Capture the cell that displays the provided text and extract its [X, Y] central coordinate. 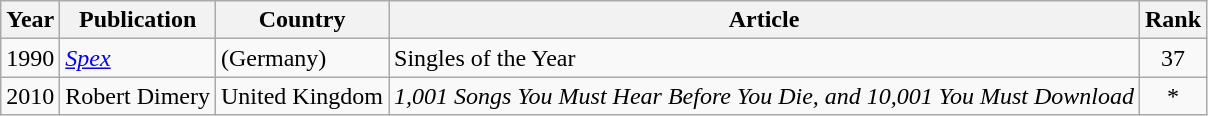
Country [302, 20]
United Kingdom [302, 96]
2010 [30, 96]
1,001 Songs You Must Hear Before You Die, and 10,001 You Must Download [764, 96]
Article [764, 20]
Spex [138, 58]
1990 [30, 58]
(Germany) [302, 58]
* [1172, 96]
Rank [1172, 20]
Robert Dimery [138, 96]
37 [1172, 58]
Year [30, 20]
Publication [138, 20]
Singles of the Year [764, 58]
